Provide the (X, Y) coordinate of the cell's center where the given text is located.  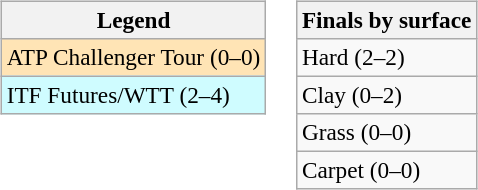
Hard (2–2) (387, 57)
Grass (0–0) (387, 133)
ATP Challenger Tour (0–0) (133, 57)
Legend (133, 20)
ITF Futures/WTT (2–4) (133, 95)
Carpet (0–0) (387, 171)
Finals by surface (387, 20)
Clay (0–2) (387, 95)
